Identify which cell holds the provided text, then report its (X, Y) central coordinate. 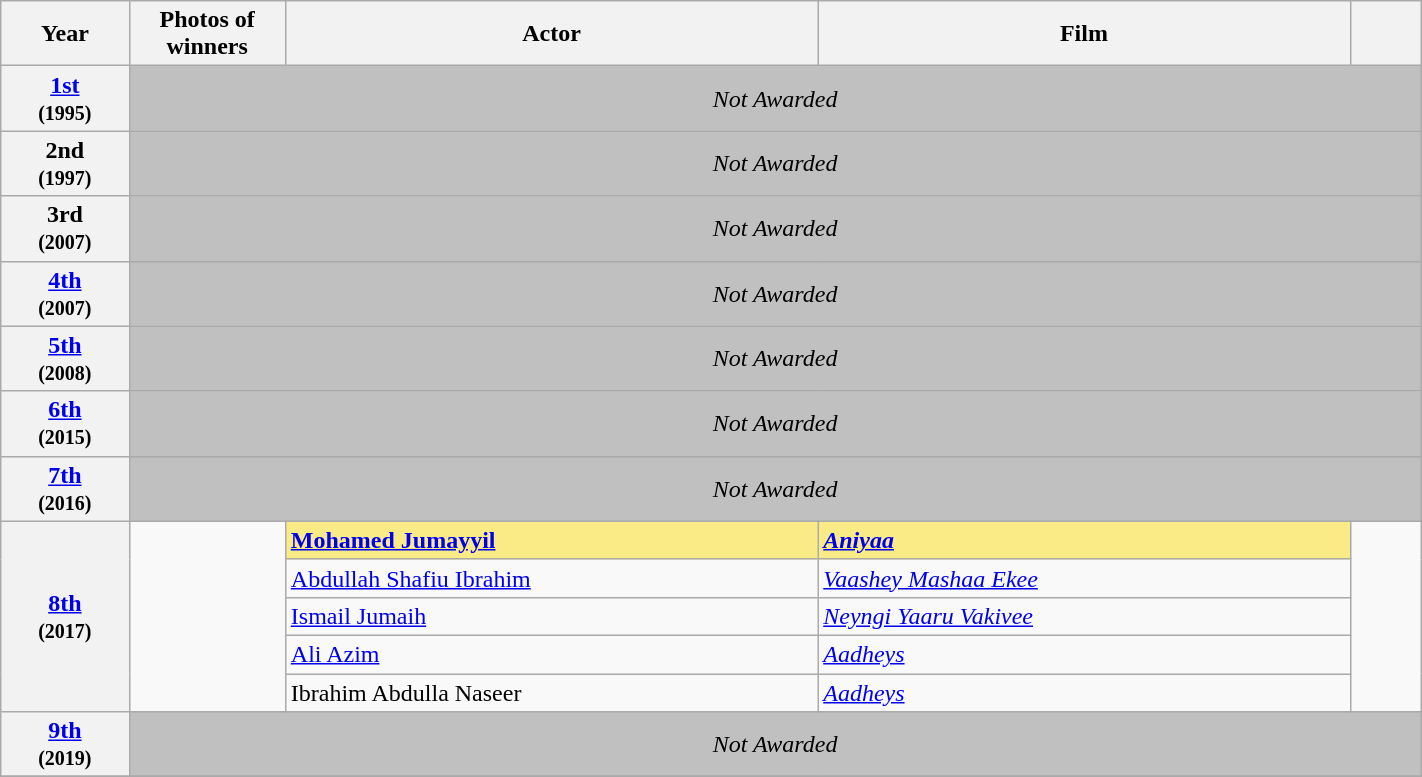
Mohamed Jumayyil (551, 540)
5th(2008) (65, 358)
3rd(2007) (65, 228)
9th(2019) (65, 744)
Aniyaa (1084, 540)
Year (65, 34)
Vaashey Mashaa Ekee (1084, 578)
Abdullah Shafiu Ibrahim (551, 578)
Film (1084, 34)
Neyngi Yaaru Vakivee (1084, 616)
Ali Azim (551, 654)
6th(2015) (65, 424)
Ismail Jumaih (551, 616)
4th(2007) (65, 294)
7th(2016) (65, 488)
8th(2017) (65, 616)
Actor (551, 34)
Photos of winners (207, 34)
1st(1995) (65, 98)
2nd(1997) (65, 164)
Ibrahim Abdulla Naseer (551, 693)
